Return [X, Y] of the center of cell containing provided text 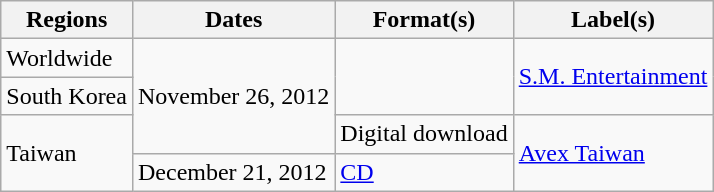
Dates [233, 20]
November 26, 2012 [233, 96]
South Korea [67, 96]
Avex Taiwan [613, 153]
Regions [67, 20]
Worldwide [67, 58]
Format(s) [424, 20]
Label(s) [613, 20]
Digital download [424, 134]
S.M. Entertainment [613, 77]
Taiwan [67, 153]
December 21, 2012 [233, 172]
CD [424, 172]
